From the cell containing the given text, extract its center point as (X, Y) coordinate. 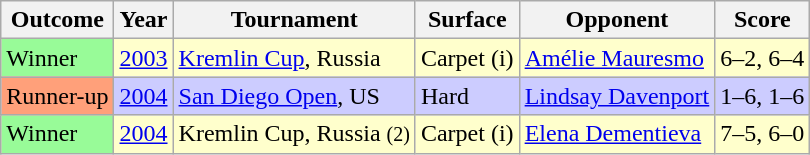
Opponent (617, 20)
1–6, 1–6 (762, 96)
Score (762, 20)
6–2, 6–4 (762, 58)
Kremlin Cup, Russia (2) (294, 134)
Hard (467, 96)
Amélie Mauresmo (617, 58)
Runner-up (58, 96)
Outcome (58, 20)
7–5, 6–0 (762, 134)
San Diego Open, US (294, 96)
Year (144, 20)
Kremlin Cup, Russia (294, 58)
2003 (144, 58)
Elena Dementieva (617, 134)
Lindsay Davenport (617, 96)
Tournament (294, 20)
Surface (467, 20)
